Detect which cell encompasses the target text, then output its [X, Y] center coordinate. 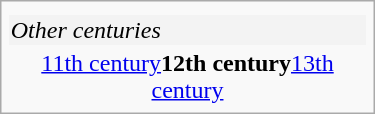
11th century12th century13th century [187, 76]
Other centuries [187, 30]
